Output the [x, y] coordinate of the center of the cell containing the given text.  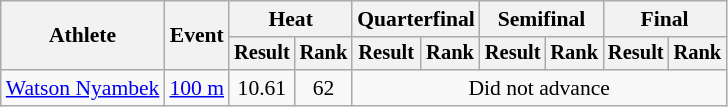
Event [196, 36]
Heat [290, 19]
Did not advance [539, 88]
100 m [196, 88]
Athlete [83, 36]
Final [664, 19]
62 [324, 88]
Quarterfinal [416, 19]
Watson Nyambek [83, 88]
Semifinal [542, 19]
10.61 [262, 88]
